For the text-containing cell, return its midpoint in (X, Y) coordinate format. 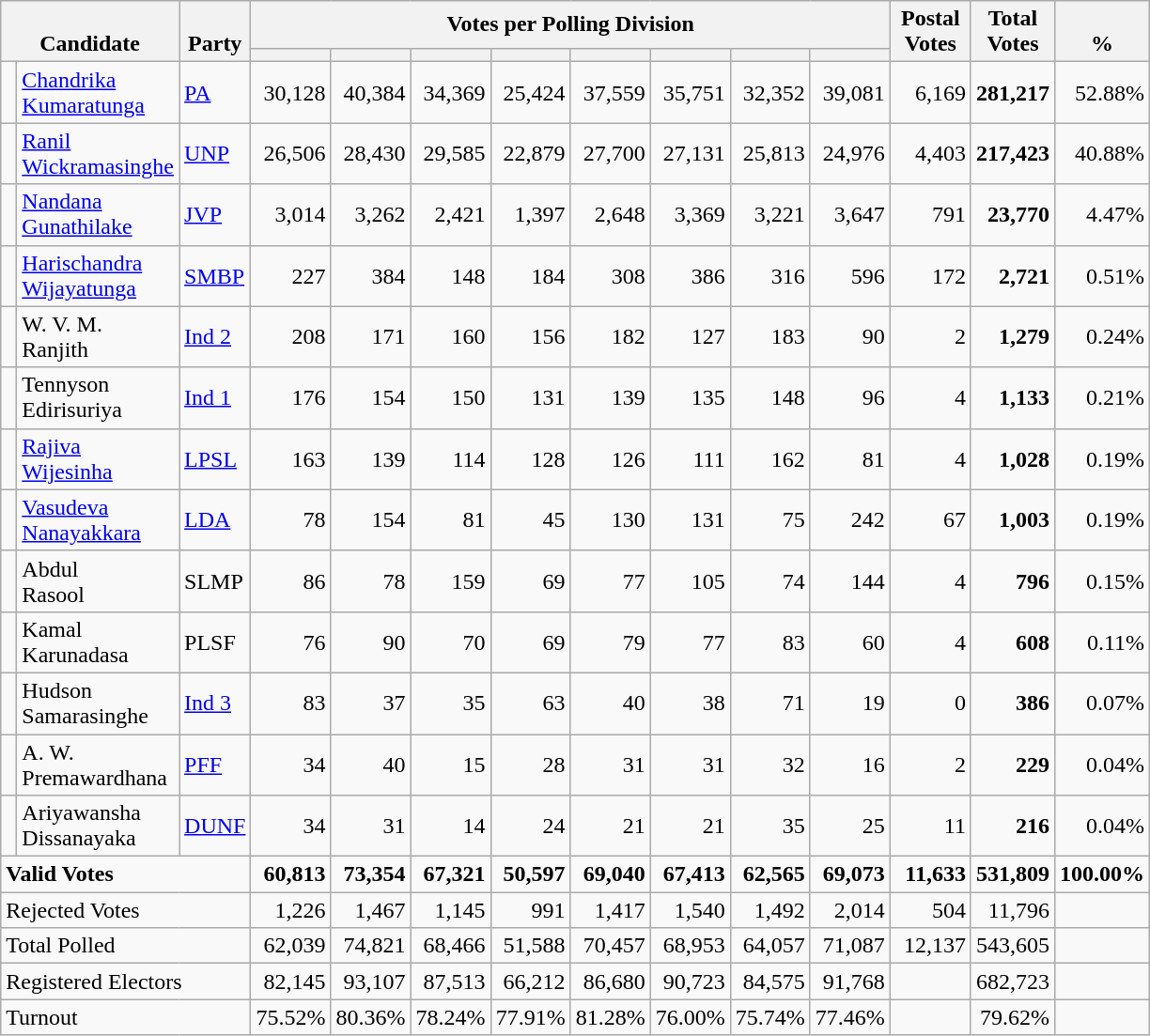
682,723 (1013, 982)
27,131 (690, 154)
DUNF (215, 827)
38 (690, 703)
70,457 (611, 946)
227 (291, 276)
ChandrikaKumaratunga (98, 92)
162 (770, 458)
150 (451, 398)
Ind 2 (215, 336)
2,421 (451, 214)
VasudevaNanayakkara (98, 520)
67,321 (451, 874)
160 (451, 336)
0.21% (1101, 398)
60 (849, 642)
76.00% (690, 1017)
25,813 (770, 154)
91,768 (849, 982)
114 (451, 458)
543,605 (1013, 946)
4.47% (1101, 214)
183 (770, 336)
45 (530, 520)
86 (291, 580)
64,057 (770, 946)
40,384 (370, 92)
0.51% (1101, 276)
75.52% (291, 1017)
159 (451, 580)
37 (370, 703)
1,492 (770, 910)
111 (690, 458)
172 (930, 276)
0.11% (1101, 642)
62,039 (291, 946)
28 (530, 765)
24 (530, 827)
71,087 (849, 946)
Ind 1 (215, 398)
32 (770, 765)
TennysonEdirisuriya (98, 398)
UNP (215, 154)
78.24% (451, 1017)
29,585 (451, 154)
84,575 (770, 982)
69,040 (611, 874)
96 (849, 398)
3,262 (370, 214)
74 (770, 580)
52.88% (1101, 92)
796 (1013, 580)
AbdulRasool (98, 580)
1,145 (451, 910)
1,279 (1013, 336)
A. W.Premawardhana (98, 765)
90,723 (690, 982)
308 (611, 276)
4,403 (930, 154)
Total Votes (1013, 32)
791 (930, 214)
Registered Electors (126, 982)
26,506 (291, 154)
105 (690, 580)
0.24% (1101, 336)
RanilWickramasinghe (98, 154)
40.88% (1101, 154)
182 (611, 336)
68,466 (451, 946)
127 (690, 336)
1,397 (530, 214)
2,648 (611, 214)
HudsonSamarasinghe (98, 703)
60,813 (291, 874)
Rejected Votes (126, 910)
163 (291, 458)
79.62% (1013, 1017)
0.07% (1101, 703)
3,221 (770, 214)
JVP (215, 214)
66,212 (530, 982)
217,423 (1013, 154)
1,003 (1013, 520)
6,169 (930, 92)
3,369 (690, 214)
531,809 (1013, 874)
176 (291, 398)
Party (215, 32)
39,081 (849, 92)
87,513 (451, 982)
229 (1013, 765)
24,976 (849, 154)
68,953 (690, 946)
RajivaWijesinha (98, 458)
25 (849, 827)
PA (215, 92)
126 (611, 458)
991 (530, 910)
128 (530, 458)
316 (770, 276)
79 (611, 642)
51,588 (530, 946)
23,770 (1013, 214)
28,430 (370, 154)
216 (1013, 827)
Turnout (126, 1017)
504 (930, 910)
LPSL (215, 458)
0 (930, 703)
11,633 (930, 874)
SMBP (215, 276)
86,680 (611, 982)
71 (770, 703)
608 (1013, 642)
30,128 (291, 92)
0.15% (1101, 580)
100.00% (1101, 874)
81.28% (611, 1017)
74,821 (370, 946)
242 (849, 520)
16 (849, 765)
Votes per Polling Division (570, 24)
80.36% (370, 1017)
93,107 (370, 982)
W. V. M.Ranjith (98, 336)
82,145 (291, 982)
156 (530, 336)
75.74% (770, 1017)
LDA (215, 520)
KamalKarunadasa (98, 642)
2,721 (1013, 276)
171 (370, 336)
19 (849, 703)
384 (370, 276)
35,751 (690, 92)
1,133 (1013, 398)
25,424 (530, 92)
1,467 (370, 910)
184 (530, 276)
PFF (215, 765)
62,565 (770, 874)
2,014 (849, 910)
208 (291, 336)
144 (849, 580)
12,137 (930, 946)
67,413 (690, 874)
11,796 (1013, 910)
130 (611, 520)
1,417 (611, 910)
AriyawanshaDissanayaka (98, 827)
Valid Votes (126, 874)
SLMP (215, 580)
HarischandraWijayatunga (98, 276)
76 (291, 642)
32,352 (770, 92)
3,647 (849, 214)
Total Polled (126, 946)
NandanaGunathilake (98, 214)
11 (930, 827)
77.46% (849, 1017)
15 (451, 765)
Candidate (90, 32)
69,073 (849, 874)
37,559 (611, 92)
281,217 (1013, 92)
PLSF (215, 642)
14 (451, 827)
73,354 (370, 874)
Ind 3 (215, 703)
3,014 (291, 214)
1,226 (291, 910)
22,879 (530, 154)
67 (930, 520)
596 (849, 276)
PostalVotes (930, 32)
70 (451, 642)
77.91% (530, 1017)
34,369 (451, 92)
% (1101, 32)
50,597 (530, 874)
1,540 (690, 910)
75 (770, 520)
1,028 (1013, 458)
135 (690, 398)
63 (530, 703)
27,700 (611, 154)
